For the text-containing cell, return its midpoint in (x, y) coordinate format. 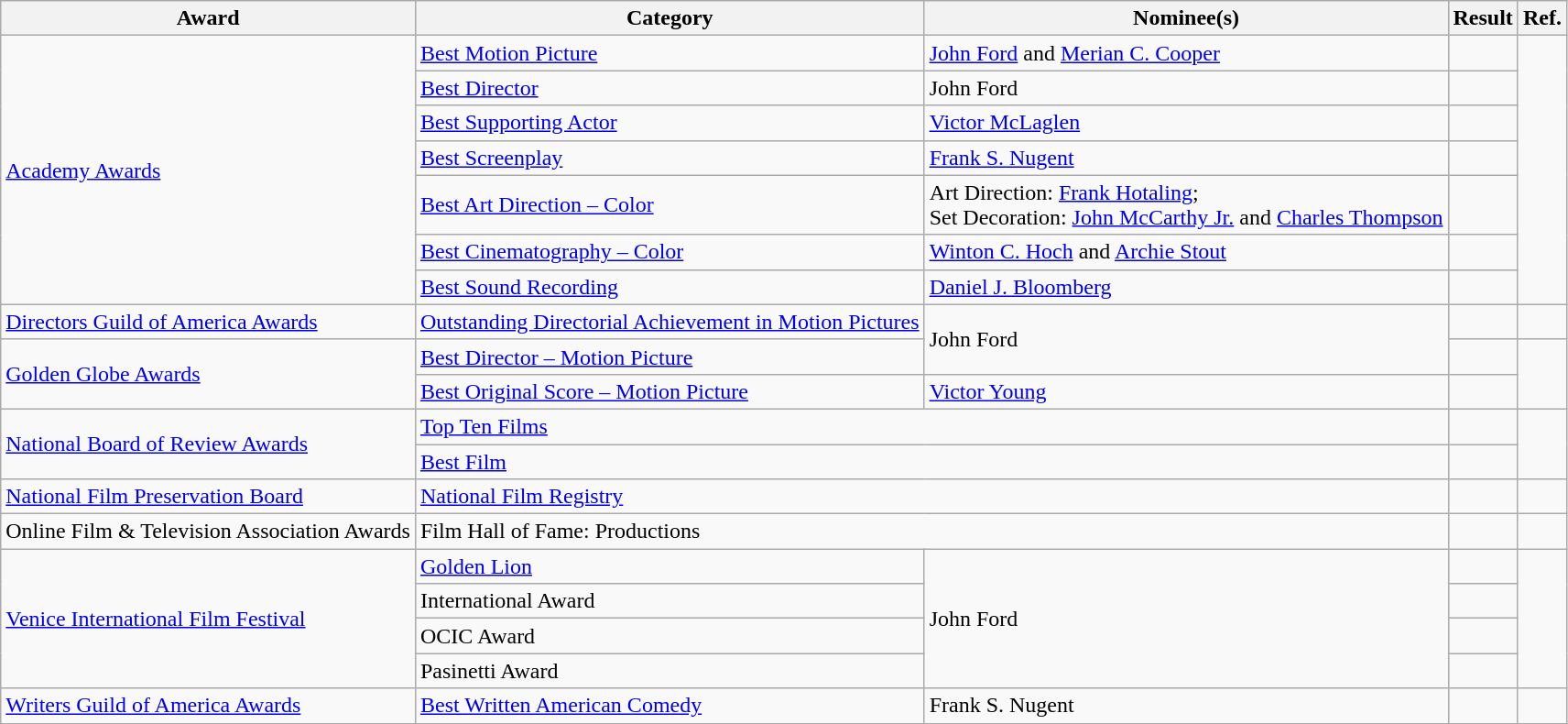
Golden Globe Awards (209, 374)
Best Supporting Actor (670, 123)
Writers Guild of America Awards (209, 706)
National Film Preservation Board (209, 497)
International Award (670, 601)
OCIC Award (670, 636)
Directors Guild of America Awards (209, 322)
Outstanding Directorial Achievement in Motion Pictures (670, 322)
Winton C. Hoch and Archie Stout (1186, 252)
National Board of Review Awards (209, 444)
Academy Awards (209, 170)
Best Sound Recording (670, 287)
Best Original Score – Motion Picture (670, 391)
Film Hall of Fame: Productions (931, 532)
Best Art Direction – Color (670, 205)
Art Direction: Frank Hotaling; Set Decoration: John McCarthy Jr. and Charles Thompson (1186, 205)
Best Motion Picture (670, 53)
Category (670, 18)
Best Screenplay (670, 158)
Golden Lion (670, 566)
Best Director – Motion Picture (670, 357)
Ref. (1542, 18)
Best Director (670, 88)
Best Film (931, 461)
Nominee(s) (1186, 18)
Best Cinematography – Color (670, 252)
Result (1483, 18)
Top Ten Films (931, 426)
Victor McLaglen (1186, 123)
Pasinetti Award (670, 671)
Victor Young (1186, 391)
Award (209, 18)
Daniel J. Bloomberg (1186, 287)
Online Film & Television Association Awards (209, 532)
John Ford and Merian C. Cooper (1186, 53)
Venice International Film Festival (209, 619)
Best Written American Comedy (670, 706)
National Film Registry (931, 497)
